From the cell containing the given text, extract its center point as (x, y) coordinate. 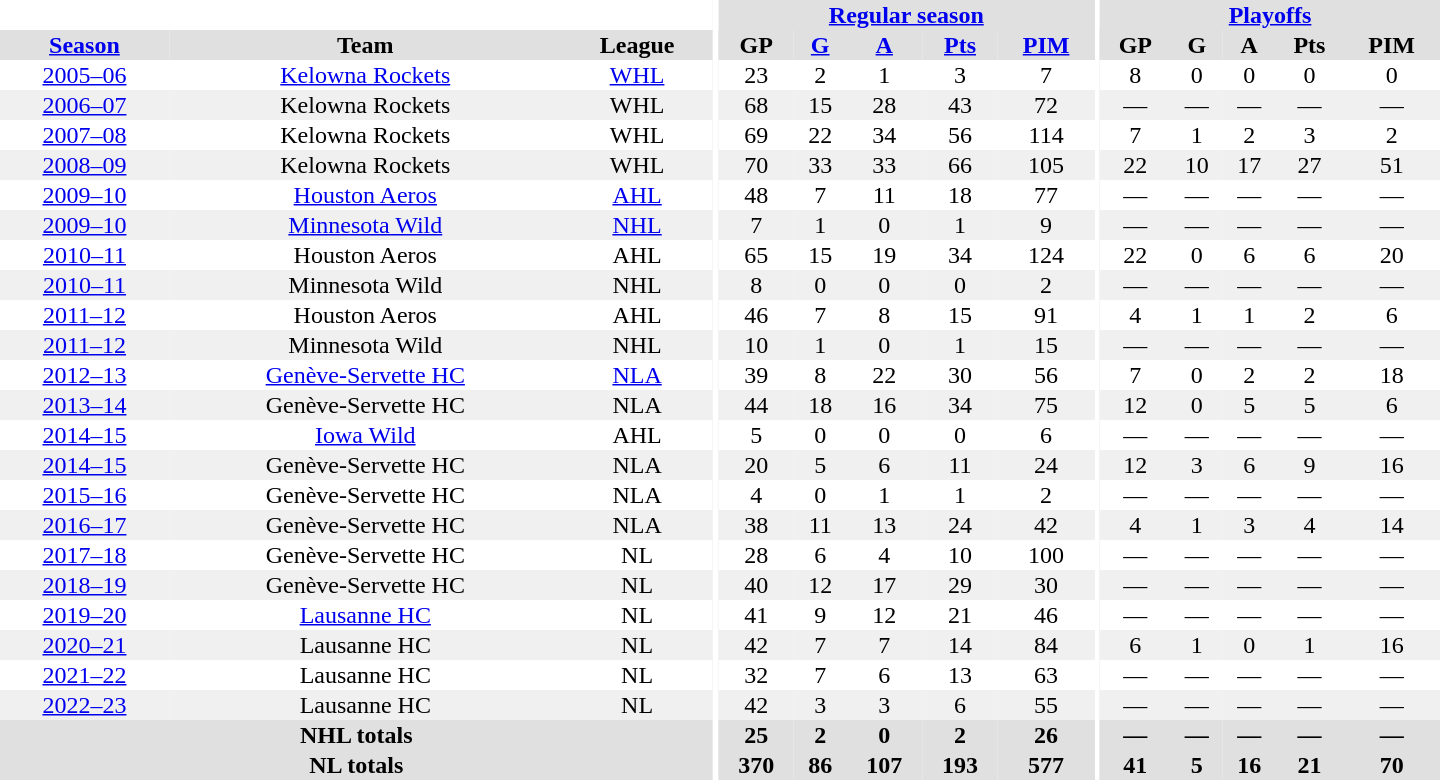
2008–09 (84, 165)
NL totals (356, 765)
26 (1046, 735)
100 (1046, 555)
370 (756, 765)
2021–22 (84, 675)
39 (756, 375)
29 (960, 585)
Regular season (906, 15)
91 (1046, 315)
25 (756, 735)
66 (960, 165)
2020–21 (84, 645)
77 (1046, 195)
577 (1046, 765)
55 (1046, 705)
72 (1046, 105)
44 (756, 405)
86 (820, 765)
2017–18 (84, 555)
Team (366, 45)
40 (756, 585)
51 (1392, 165)
19 (884, 255)
2016–17 (84, 525)
114 (1046, 135)
69 (756, 135)
2022–23 (84, 705)
NHL totals (356, 735)
Iowa Wild (366, 435)
Playoffs (1270, 15)
2012–13 (84, 375)
2013–14 (84, 405)
2018–19 (84, 585)
2005–06 (84, 75)
124 (1046, 255)
League (638, 45)
32 (756, 675)
27 (1309, 165)
23 (756, 75)
2007–08 (84, 135)
193 (960, 765)
75 (1046, 405)
2006–07 (84, 105)
43 (960, 105)
Season (84, 45)
48 (756, 195)
63 (1046, 675)
105 (1046, 165)
84 (1046, 645)
38 (756, 525)
65 (756, 255)
2015–16 (84, 495)
107 (884, 765)
2019–20 (84, 615)
68 (756, 105)
